Pinpoint the cell where the given text exists, returning its [x, y] midpoint coordinate. 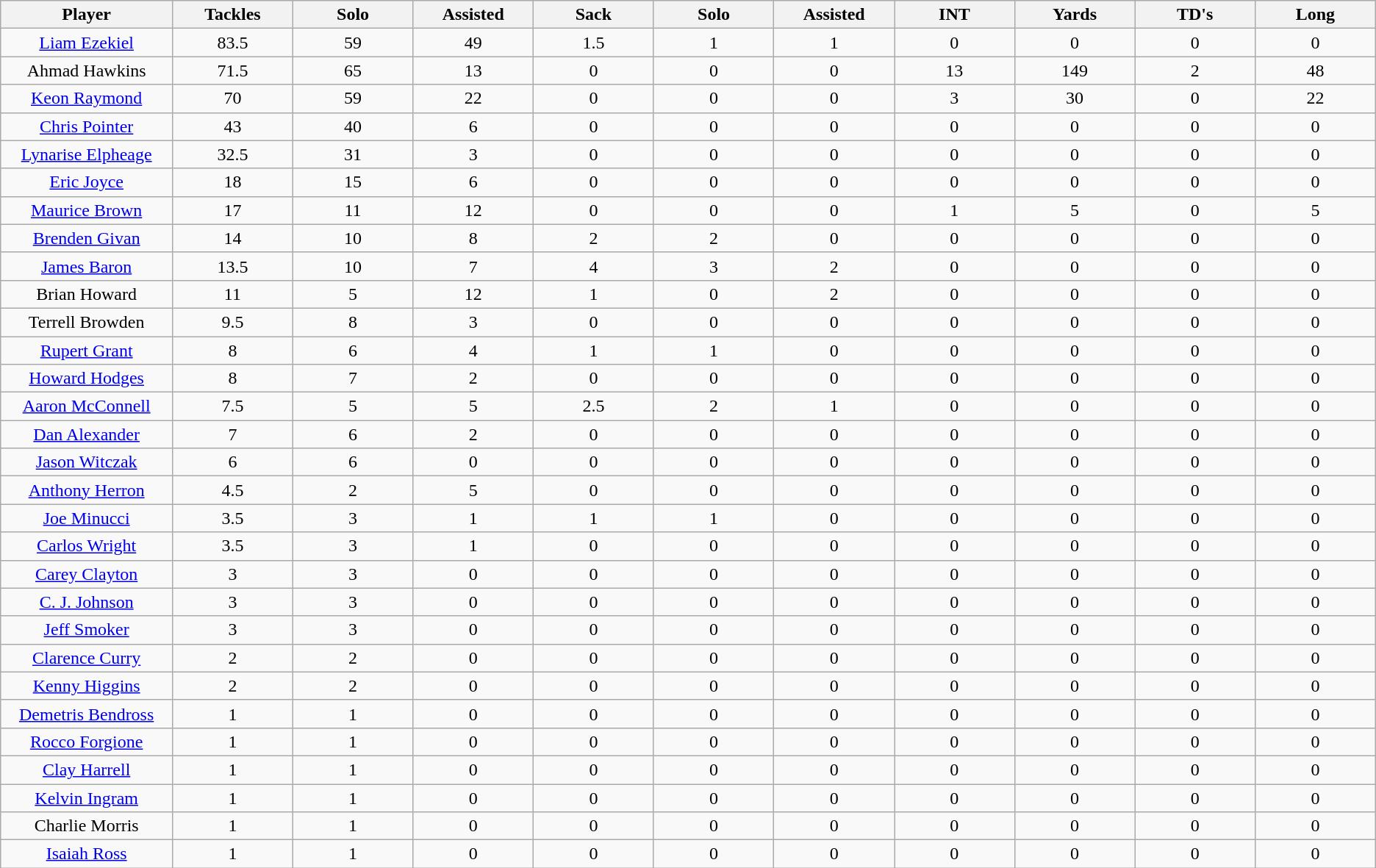
Jeff Smoker [87, 630]
Lynarise Elpheage [87, 154]
65 [353, 71]
Carlos Wright [87, 546]
INT [955, 15]
Carey Clayton [87, 574]
Player [87, 15]
C. J. Johnson [87, 602]
31 [353, 154]
13.5 [233, 266]
71.5 [233, 71]
Kenny Higgins [87, 686]
17 [233, 210]
32.5 [233, 154]
TD's [1195, 15]
Dan Alexander [87, 434]
15 [353, 182]
Maurice Brown [87, 210]
Kelvin Ingram [87, 797]
Demetris Bendross [87, 714]
Terrell Browden [87, 322]
49 [473, 43]
Clarence Curry [87, 658]
Brenden Givan [87, 238]
Isaiah Ross [87, 854]
Joe Minucci [87, 518]
30 [1075, 98]
Clay Harrell [87, 770]
2.5 [594, 406]
149 [1075, 71]
Rupert Grant [87, 351]
Keon Raymond [87, 98]
1.5 [594, 43]
83.5 [233, 43]
Rocco Forgione [87, 742]
Yards [1075, 15]
Tackles [233, 15]
Anthony Herron [87, 490]
Sack [594, 15]
9.5 [233, 322]
Eric Joyce [87, 182]
Howard Hodges [87, 379]
4.5 [233, 490]
48 [1316, 71]
Long [1316, 15]
Liam Ezekiel [87, 43]
70 [233, 98]
Ahmad Hawkins [87, 71]
43 [233, 126]
40 [353, 126]
18 [233, 182]
Aaron McConnell [87, 406]
14 [233, 238]
Chris Pointer [87, 126]
7.5 [233, 406]
James Baron [87, 266]
Brian Howard [87, 294]
Jason Witczak [87, 462]
Charlie Morris [87, 826]
